Return [x, y] of the center of cell containing provided text 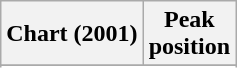
Peakposition [189, 34]
Chart (2001) [72, 34]
